Find where the given text appears and provide that cell's center as (X, Y) coordinate. 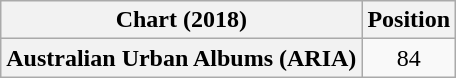
Position (409, 20)
84 (409, 58)
Chart (2018) (182, 20)
Australian Urban Albums (ARIA) (182, 58)
